Provide the [x, y] coordinate of the cell's center where the given text is located.  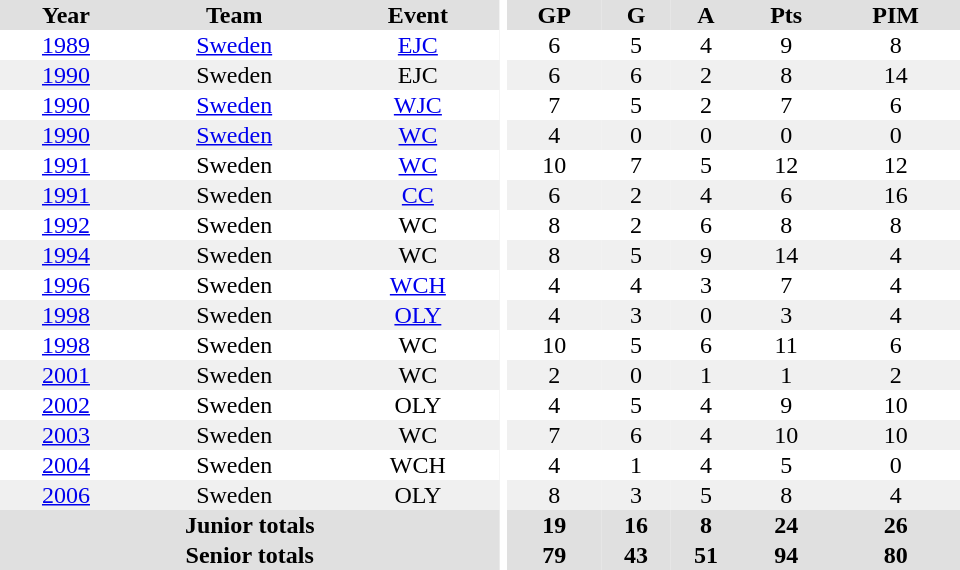
2006 [66, 495]
PIM [896, 15]
Year [66, 15]
1996 [66, 285]
Event [418, 15]
26 [896, 525]
79 [554, 555]
11 [786, 345]
GP [554, 15]
43 [636, 555]
1992 [66, 225]
51 [706, 555]
A [706, 15]
2004 [66, 465]
G [636, 15]
2003 [66, 435]
2001 [66, 375]
19 [554, 525]
Team [234, 15]
2002 [66, 405]
CC [418, 195]
94 [786, 555]
Senior totals [250, 555]
Pts [786, 15]
WJC [418, 105]
Junior totals [250, 525]
80 [896, 555]
24 [786, 525]
1989 [66, 45]
1994 [66, 255]
